From the cell containing the given text, extract its center point as [X, Y] coordinate. 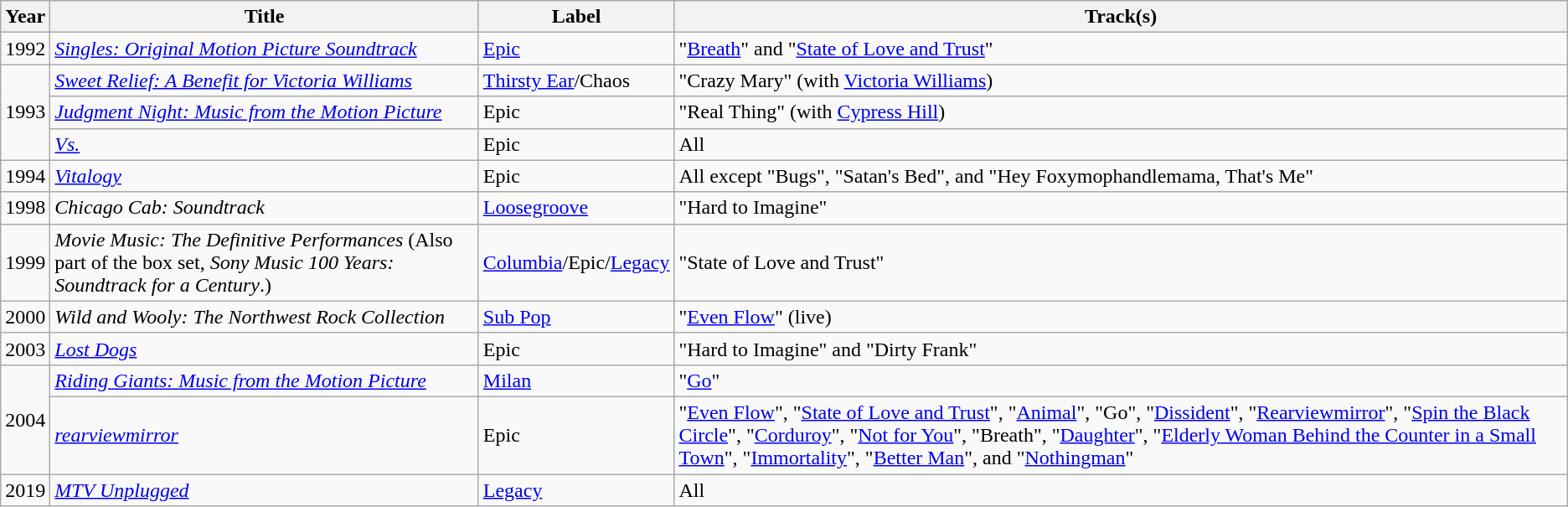
"Hard to Imagine" [1121, 208]
1999 [25, 262]
Singles: Original Motion Picture Soundtrack [265, 49]
Title [265, 17]
Thirsty Ear/Chaos [576, 80]
All except "Bugs", "Satan's Bed", and "Hey Foxymophandlemama, That's Me" [1121, 176]
"State of Love and Trust" [1121, 262]
Track(s) [1121, 17]
Riding Giants: Music from the Motion Picture [265, 380]
"Real Thing" (with Cypress Hill) [1121, 112]
Milan [576, 380]
"Breath" and "State of Love and Trust" [1121, 49]
Lost Dogs [265, 349]
2003 [25, 349]
Year [25, 17]
2004 [25, 419]
1993 [25, 112]
"Crazy Mary" (with Victoria Williams) [1121, 80]
"Even Flow" (live) [1121, 317]
Loosegroove [576, 208]
2000 [25, 317]
Label [576, 17]
Sub Pop [576, 317]
MTV Unplugged [265, 490]
Vs. [265, 144]
Sweet Relief: A Benefit for Victoria Williams [265, 80]
"Go" [1121, 380]
Chicago Cab: Soundtrack [265, 208]
1992 [25, 49]
2019 [25, 490]
Vitalogy [265, 176]
Judgment Night: Music from the Motion Picture [265, 112]
1994 [25, 176]
Legacy [576, 490]
"Hard to Imagine" and "Dirty Frank" [1121, 349]
rearviewmirror [265, 435]
1998 [25, 208]
Movie Music: The Definitive Performances (Also part of the box set, Sony Music 100 Years: Soundtrack for a Century.) [265, 262]
Columbia/Epic/Legacy [576, 262]
Wild and Wooly: The Northwest Rock Collection [265, 317]
